For the text-containing cell, return its midpoint in [x, y] coordinate format. 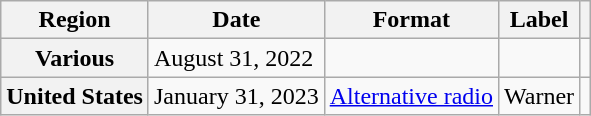
Date [236, 20]
Label [540, 20]
Warner [540, 96]
Format [411, 20]
United States [75, 96]
January 31, 2023 [236, 96]
August 31, 2022 [236, 58]
Region [75, 20]
Alternative radio [411, 96]
Various [75, 58]
